Locate the cell with the specified text and output its [x, y] center coordinate. 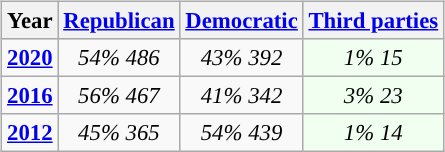
Democratic [242, 21]
56% 467 [119, 96]
Third parties [373, 21]
1% 15 [373, 58]
45% 365 [119, 133]
43% 392 [242, 58]
2016 [30, 96]
3% 23 [373, 96]
54% 439 [242, 133]
Year [30, 21]
2020 [30, 58]
1% 14 [373, 133]
54% 486 [119, 58]
41% 342 [242, 96]
Republican [119, 21]
2012 [30, 133]
